Output the [X, Y] coordinate of the center of the cell containing the given text.  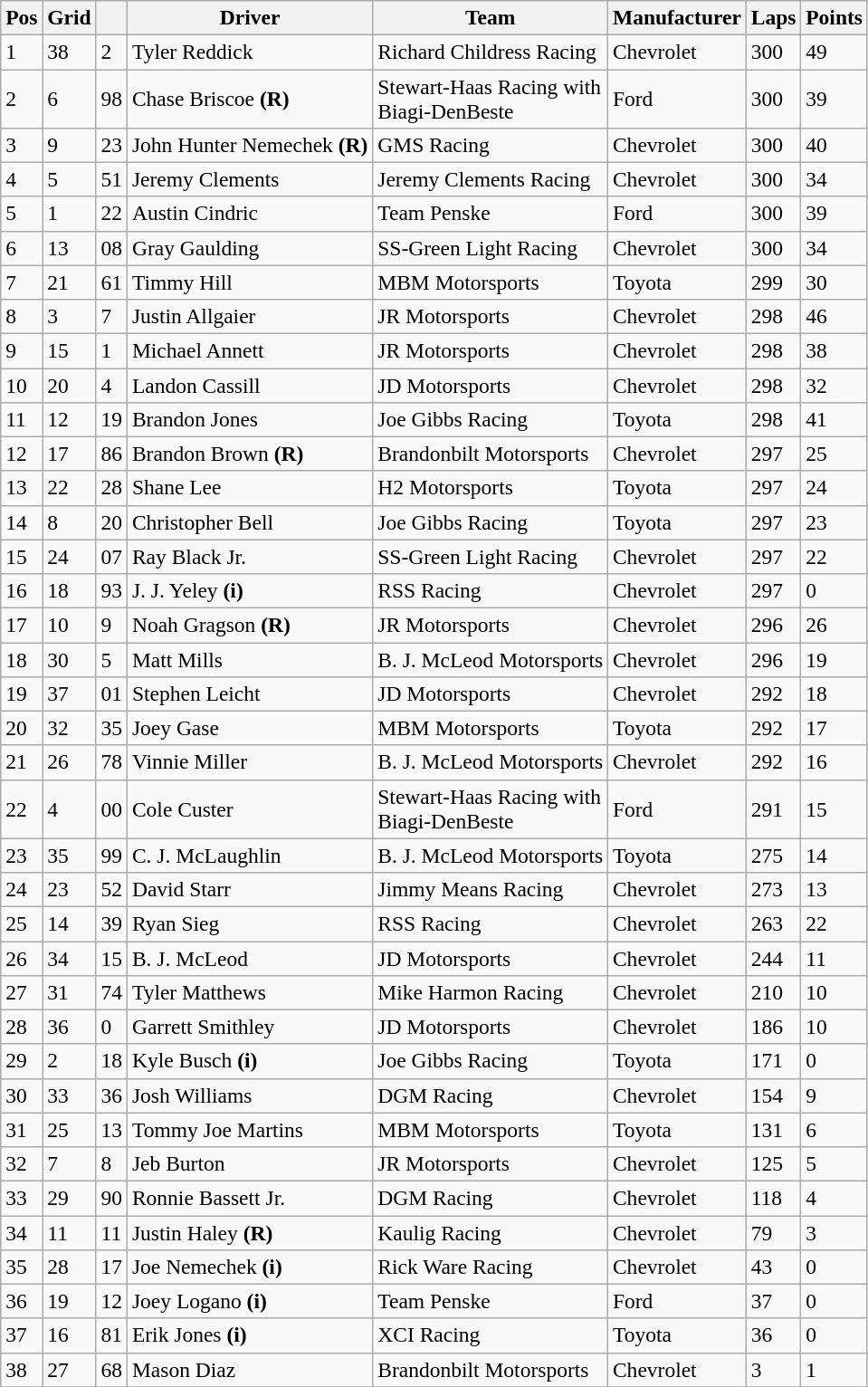
68 [111, 1370]
GMS Racing [491, 145]
08 [111, 248]
Gray Gaulding [250, 248]
Garrett Smithley [250, 1027]
Joey Logano (i) [250, 1301]
Landon Cassill [250, 385]
273 [773, 889]
46 [835, 316]
74 [111, 992]
93 [111, 590]
Grid [69, 17]
Mike Harmon Racing [491, 992]
Shane Lee [250, 488]
98 [111, 98]
Justin Allgaier [250, 316]
Josh Williams [250, 1095]
Richard Childress Racing [491, 52]
Austin Cindric [250, 214]
J. J. Yeley (i) [250, 590]
299 [773, 282]
86 [111, 454]
Jeb Burton [250, 1163]
78 [111, 762]
Michael Annett [250, 350]
Chase Briscoe (R) [250, 98]
Joe Nemechek (i) [250, 1267]
H2 Motorsports [491, 488]
244 [773, 958]
291 [773, 809]
Mason Diaz [250, 1370]
John Hunter Nemechek (R) [250, 145]
Manufacturer [677, 17]
Rick Ware Racing [491, 1267]
Points [835, 17]
Tyler Matthews [250, 992]
Timmy Hill [250, 282]
David Starr [250, 889]
Joey Gase [250, 728]
Ray Black Jr. [250, 557]
Tyler Reddick [250, 52]
Justin Haley (R) [250, 1232]
154 [773, 1095]
43 [773, 1267]
275 [773, 856]
Christopher Bell [250, 522]
Matt Mills [250, 659]
51 [111, 179]
40 [835, 145]
XCI Racing [491, 1335]
Pos [22, 17]
B. J. McLeod [250, 958]
Kaulig Racing [491, 1232]
Cole Custer [250, 809]
263 [773, 923]
186 [773, 1027]
Jeremy Clements Racing [491, 179]
125 [773, 1163]
118 [773, 1198]
Noah Gragson (R) [250, 625]
52 [111, 889]
Kyle Busch (i) [250, 1061]
01 [111, 693]
Ronnie Bassett Jr. [250, 1198]
41 [835, 419]
79 [773, 1232]
Jeremy Clements [250, 179]
Erik Jones (i) [250, 1335]
49 [835, 52]
99 [111, 856]
Vinnie Miller [250, 762]
Tommy Joe Martins [250, 1130]
171 [773, 1061]
131 [773, 1130]
07 [111, 557]
Brandon Brown (R) [250, 454]
C. J. McLaughlin [250, 856]
90 [111, 1198]
00 [111, 809]
Jimmy Means Racing [491, 889]
Driver [250, 17]
61 [111, 282]
Stephen Leicht [250, 693]
Ryan Sieg [250, 923]
Brandon Jones [250, 419]
210 [773, 992]
Laps [773, 17]
81 [111, 1335]
Team [491, 17]
